Search for the cell housing the specified text and yield its (x, y) center coordinate. 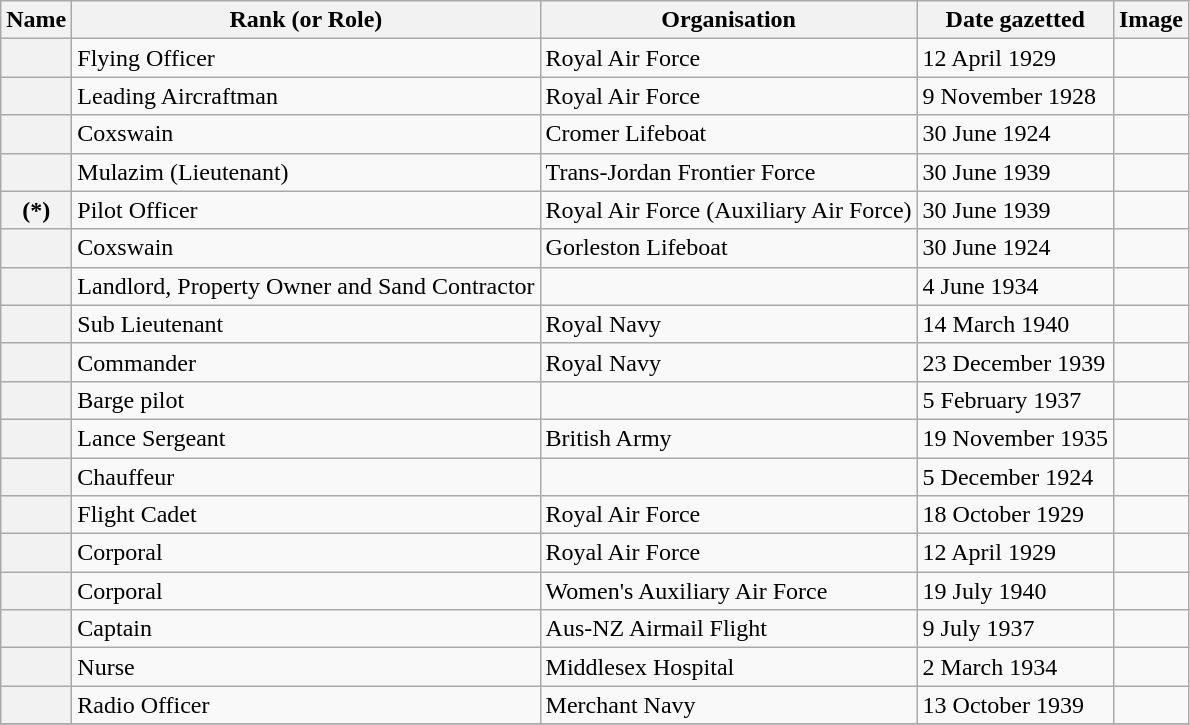
Aus-NZ Airmail Flight (728, 629)
19 November 1935 (1015, 438)
18 October 1929 (1015, 515)
Chauffeur (306, 477)
9 July 1937 (1015, 629)
Lance Sergeant (306, 438)
Rank (or Role) (306, 20)
Trans-Jordan Frontier Force (728, 172)
British Army (728, 438)
Cromer Lifeboat (728, 134)
Captain (306, 629)
Landlord, Property Owner and Sand Contractor (306, 286)
Royal Air Force (Auxiliary Air Force) (728, 210)
13 October 1939 (1015, 705)
(*) (36, 210)
Middlesex Hospital (728, 667)
Name (36, 20)
Mulazim (Lieutenant) (306, 172)
Merchant Navy (728, 705)
9 November 1928 (1015, 96)
Gorleston Lifeboat (728, 248)
Leading Aircraftman (306, 96)
Flying Officer (306, 58)
Women's Auxiliary Air Force (728, 591)
Sub Lieutenant (306, 324)
Radio Officer (306, 705)
5 February 1937 (1015, 400)
Flight Cadet (306, 515)
23 December 1939 (1015, 362)
5 December 1924 (1015, 477)
Organisation (728, 20)
14 March 1940 (1015, 324)
Barge pilot (306, 400)
Image (1150, 20)
Nurse (306, 667)
Commander (306, 362)
2 March 1934 (1015, 667)
Date gazetted (1015, 20)
4 June 1934 (1015, 286)
Pilot Officer (306, 210)
19 July 1940 (1015, 591)
